Scan for the cell matching the given text and deliver its (x, y) coordinate at center. 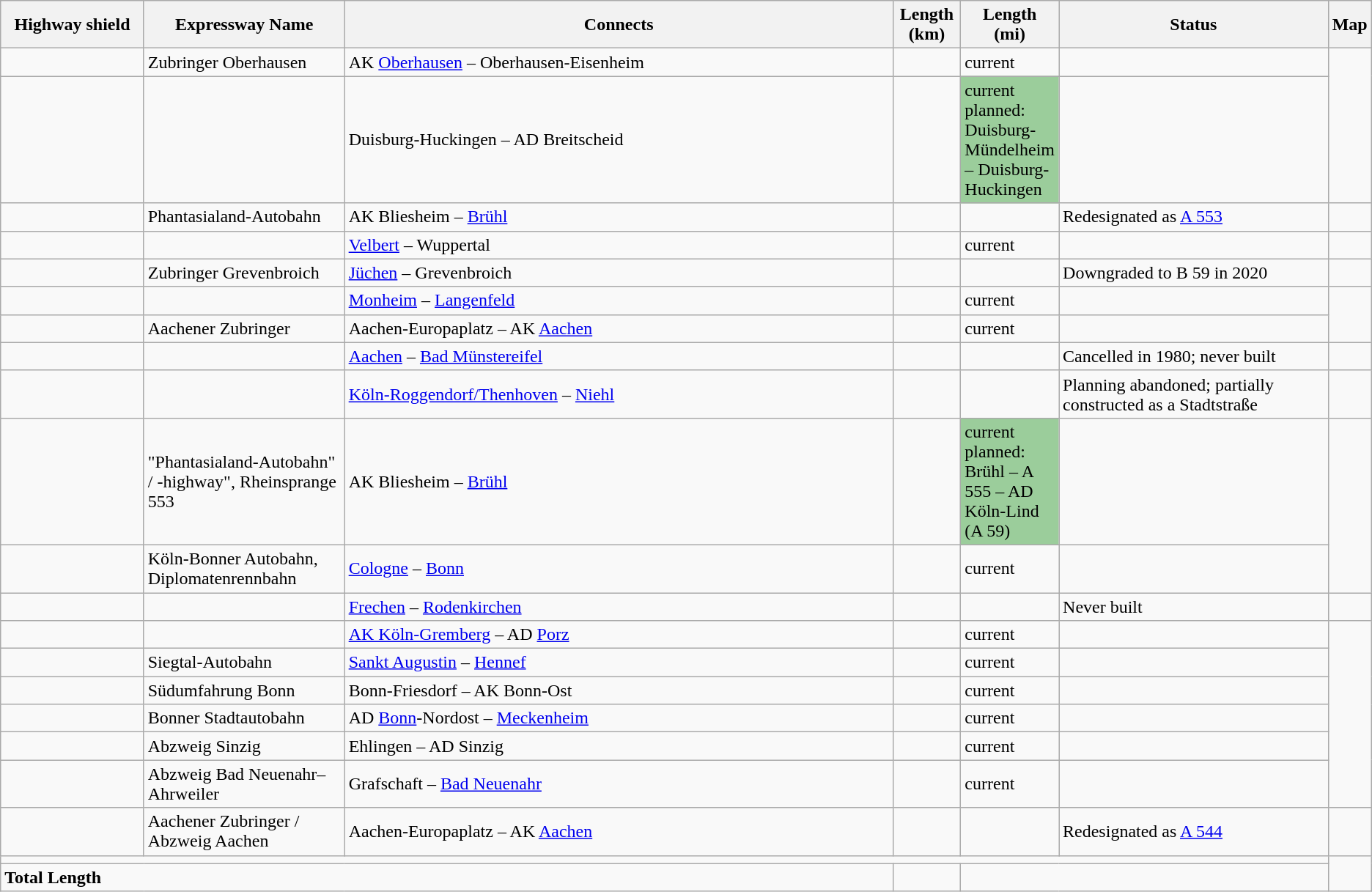
Total Length (447, 877)
Redesignated as A 544 (1194, 831)
Köln-Roggendorf/Thenhoven – Niehl (619, 394)
Downgraded to B 59 in 2020 (1194, 273)
Bonner Stadtautobahn (244, 718)
Velbert – Wuppertal (619, 245)
Sankt Augustin – Hennef (619, 663)
currentplanned: Brühl – A 555 – AD Köln-Lind (A 59) (1010, 481)
Frechen – Rodenkirchen (619, 606)
Siegtal-Autobahn (244, 663)
Aachen – Bad Münstereifel (619, 356)
Jüchen – Grevenbroich (619, 273)
Köln-Bonner Autobahn, Diplomatenrennbahn (244, 569)
AK Köln-Gremberg – AD Porz (619, 635)
Status (1194, 25)
Bonn-Friesdorf – AK Bonn-Ost (619, 690)
Expressway Name (244, 25)
Südumfahrung Bonn (244, 690)
Length(km) (926, 25)
Cologne – Bonn (619, 569)
Ehlingen – AD Sinzig (619, 746)
Monheim – Langenfeld (619, 301)
AK Oberhausen – Oberhausen-Eisenheim (619, 62)
AD Bonn-Nordost – Meckenheim (619, 718)
currentplanned: Duisburg-Mündelheim – Duisburg-Huckingen (1010, 139)
Grafschaft – Bad Neuenahr (619, 784)
Phantasialand-Autobahn (244, 217)
Redesignated as A 553 (1194, 217)
Zubringer Oberhausen (244, 62)
Map (1350, 25)
Aachener Zubringer (244, 328)
Duisburg-Huckingen – AD Breitscheid (619, 139)
Cancelled in 1980; never built (1194, 356)
Length(mi) (1010, 25)
Abzweig Bad Neuenahr–Ahrweiler (244, 784)
"Phantasialand-Autobahn" / -highway", Rheinsprange 553 (244, 481)
Aachener Zubringer / Abzweig Aachen (244, 831)
Abzweig Sinzig (244, 746)
Never built (1194, 606)
Zubringer Grevenbroich (244, 273)
Highway shield (72, 25)
Connects (619, 25)
Planning abandoned; partially constructed as a Stadtstraße (1194, 394)
